Provide the [x, y] coordinate of the cell's center where the given text is located.  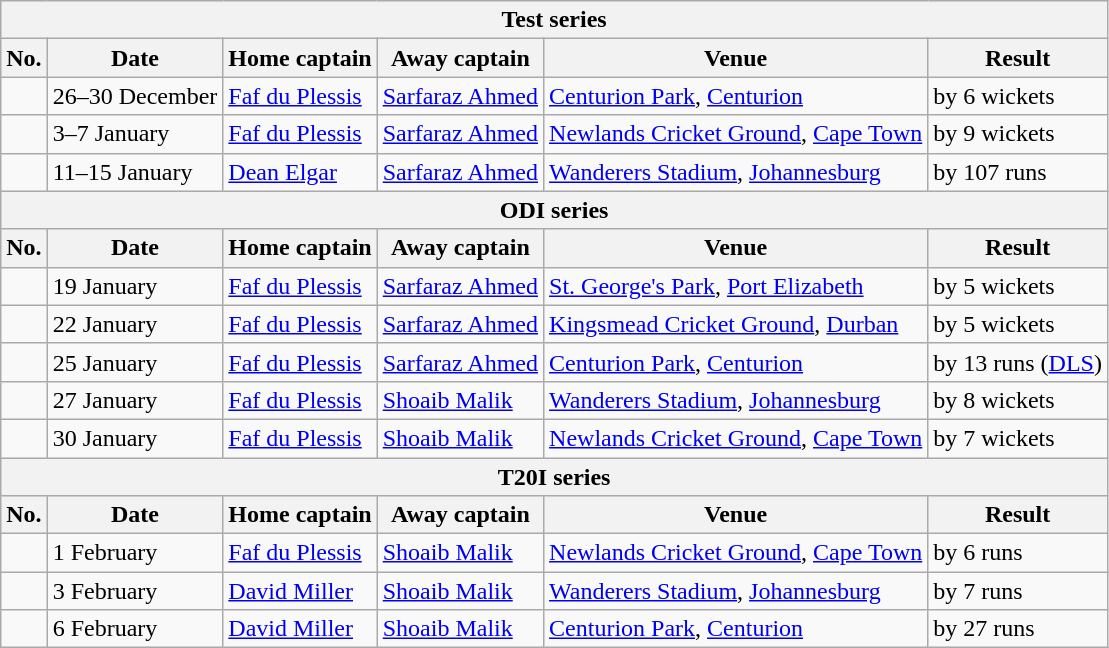
22 January [135, 324]
by 6 runs [1018, 553]
St. George's Park, Port Elizabeth [736, 286]
by 9 wickets [1018, 134]
by 13 runs (DLS) [1018, 362]
by 27 runs [1018, 629]
by 7 wickets [1018, 438]
26–30 December [135, 96]
27 January [135, 400]
25 January [135, 362]
ODI series [554, 210]
by 8 wickets [1018, 400]
6 February [135, 629]
by 6 wickets [1018, 96]
30 January [135, 438]
by 107 runs [1018, 172]
Dean Elgar [300, 172]
11–15 January [135, 172]
Kingsmead Cricket Ground, Durban [736, 324]
3–7 January [135, 134]
19 January [135, 286]
Test series [554, 20]
by 7 runs [1018, 591]
T20I series [554, 477]
3 February [135, 591]
1 February [135, 553]
